Provide the (x, y) coordinate of the cell's center where the given text is located.  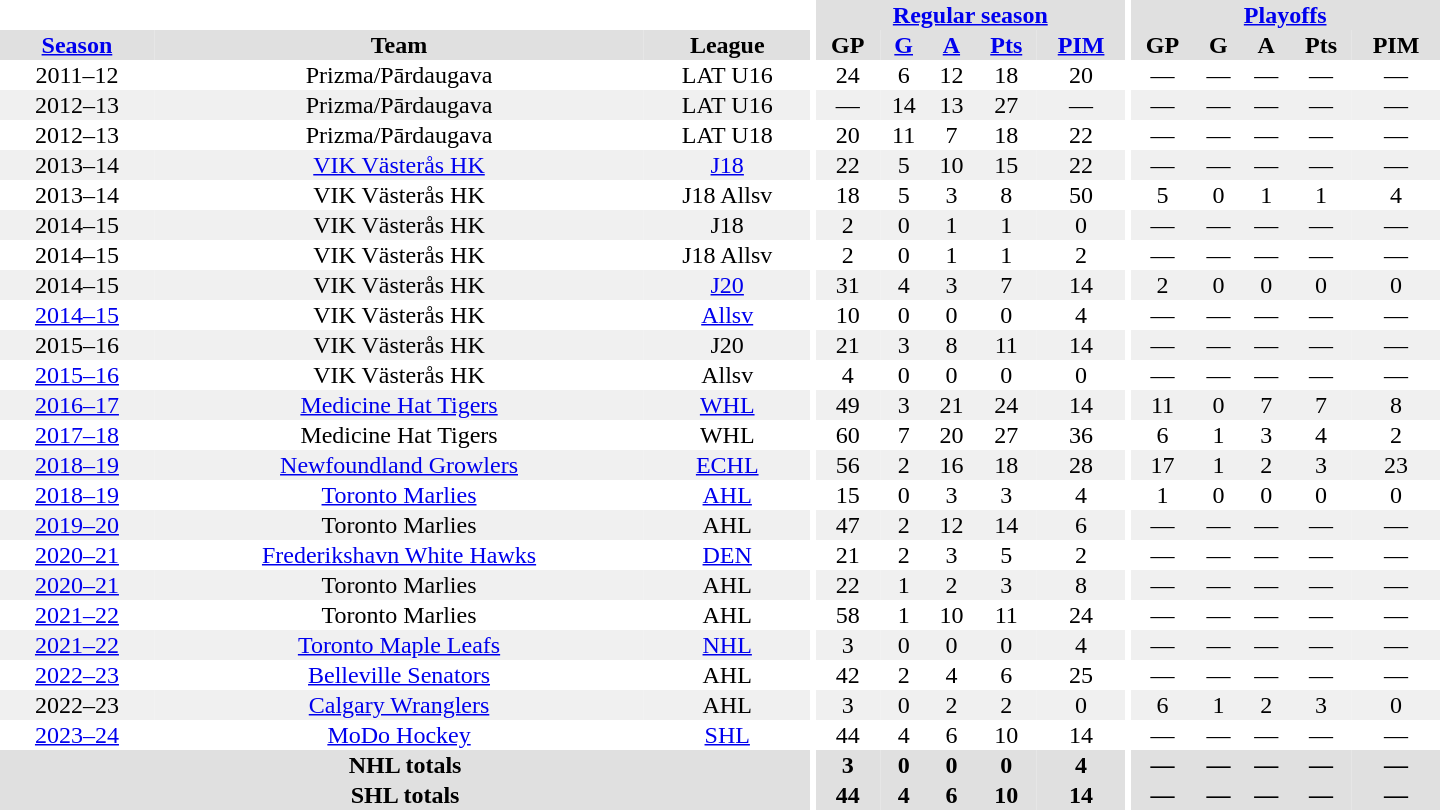
42 (848, 675)
31 (848, 285)
58 (848, 615)
ECHL (727, 465)
50 (1081, 195)
NHL (727, 645)
League (727, 45)
56 (848, 465)
LAT U18 (727, 135)
NHL totals (405, 765)
Toronto Maple Leafs (399, 645)
13 (952, 105)
25 (1081, 675)
MoDo Hockey (399, 735)
Calgary Wranglers (399, 705)
28 (1081, 465)
2019–20 (77, 525)
Playoffs (1285, 15)
Newfoundland Growlers (399, 465)
2017–18 (77, 435)
Season (77, 45)
2023–24 (77, 735)
23 (1396, 465)
16 (952, 465)
17 (1162, 465)
Team (399, 45)
Regular season (970, 15)
60 (848, 435)
36 (1081, 435)
2016–17 (77, 405)
SHL totals (405, 795)
47 (848, 525)
SHL (727, 735)
Frederikshavn White Hawks (399, 555)
Belleville Senators (399, 675)
49 (848, 405)
DEN (727, 555)
2011–12 (77, 75)
